Find where the given text appears and provide that cell's center as (x, y) coordinate. 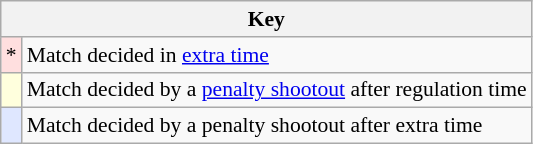
Match decided by a penalty shootout after regulation time (277, 90)
Key (266, 19)
Match decided in extra time (277, 55)
Match decided by a penalty shootout after extra time (277, 126)
* (12, 55)
